Identify which cell holds the provided text, then report its (x, y) central coordinate. 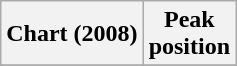
Chart (2008) (72, 34)
Peakposition (189, 34)
